For the text-containing cell, return its midpoint in [X, Y] coordinate format. 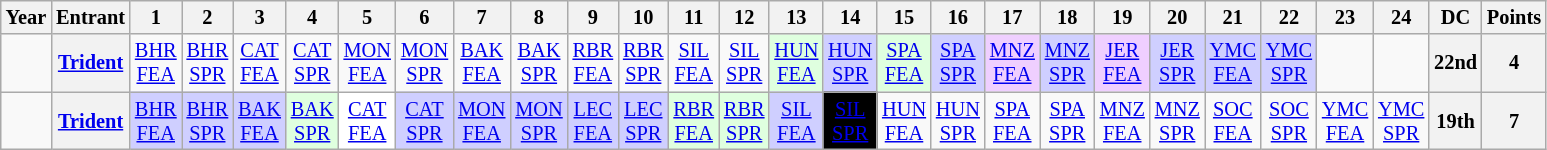
21 [1233, 17]
SOCSPR [1289, 121]
22 [1289, 17]
13 [796, 17]
20 [1178, 17]
8 [538, 17]
12 [744, 17]
3 [260, 17]
JERSPR [1178, 63]
9 [593, 17]
Year [26, 17]
6 [424, 17]
SOCFEA [1233, 121]
19th [1456, 121]
19 [1122, 17]
23 [1345, 17]
15 [904, 17]
10 [643, 17]
18 [1068, 17]
2 [208, 17]
1 [156, 17]
24 [1401, 17]
LECSPR [643, 121]
Entrant [90, 17]
5 [368, 17]
14 [850, 17]
11 [694, 17]
16 [958, 17]
DC [1456, 17]
22nd [1456, 63]
LECFEA [593, 121]
JERFEA [1122, 63]
17 [1012, 17]
Points [1514, 17]
